Find where the given text appears and provide that cell's center as [x, y] coordinate. 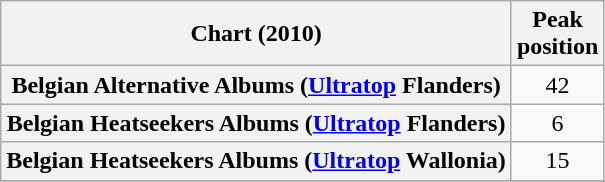
15 [557, 161]
Belgian Alternative Albums (Ultratop Flanders) [256, 85]
Peakposition [557, 34]
6 [557, 123]
42 [557, 85]
Belgian Heatseekers Albums (Ultratop Wallonia) [256, 161]
Chart (2010) [256, 34]
Belgian Heatseekers Albums (Ultratop Flanders) [256, 123]
